Search for the cell housing the specified text and yield its (x, y) center coordinate. 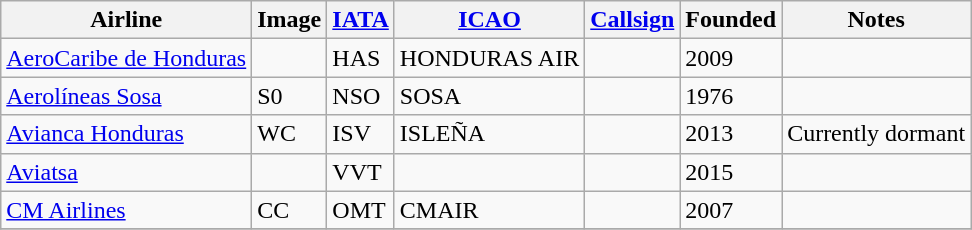
CC (290, 210)
CM Airlines (126, 210)
Callsign (632, 20)
2015 (731, 172)
NSO (361, 96)
ISLEÑA (489, 134)
1976 (731, 96)
Avianca Honduras (126, 134)
2009 (731, 58)
OMT (361, 210)
SOSA (489, 96)
HAS (361, 58)
Notes (876, 20)
HONDURAS AIR (489, 58)
ISV (361, 134)
ICAO (489, 20)
2007 (731, 210)
Airline (126, 20)
2013 (731, 134)
IATA (361, 20)
AeroCaribe de Honduras (126, 58)
WC (290, 134)
VVT (361, 172)
Image (290, 20)
S0 (290, 96)
Currently dormant (876, 134)
Founded (731, 20)
Aviatsa (126, 172)
CMAIR (489, 210)
Aerolíneas Sosa (126, 96)
